Find where the given text appears and provide that cell's center as (x, y) coordinate. 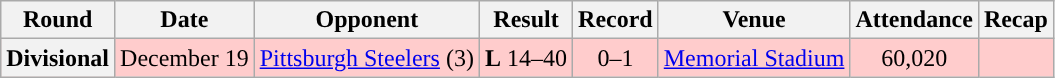
Opponent (366, 20)
Pittsburgh Steelers (3) (366, 58)
0–1 (616, 58)
Memorial Stadium (754, 58)
L 14–40 (526, 58)
Recap (1016, 20)
Record (616, 20)
Venue (754, 20)
60,020 (914, 58)
Round (58, 20)
Result (526, 20)
Attendance (914, 20)
Divisional (58, 58)
December 19 (185, 58)
Date (185, 20)
